Extract the [x, y] coordinate from the center of the cell holding the provided text.  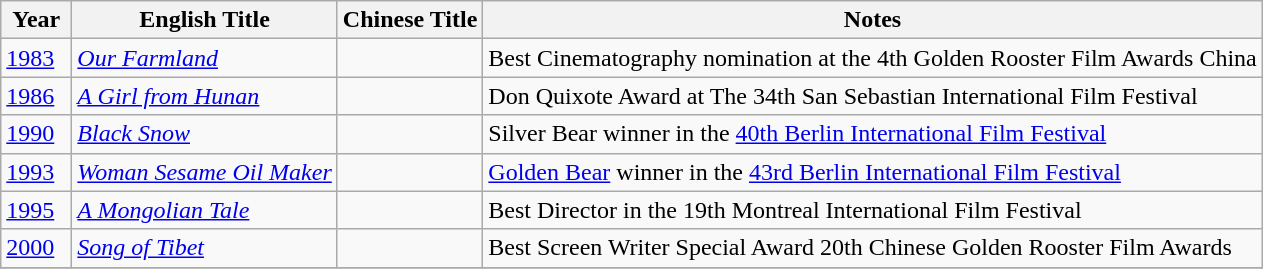
A Mongolian Tale [204, 210]
A Girl from Hunan [204, 96]
Notes [872, 20]
Year [36, 20]
Song of Tibet [204, 248]
2000 [36, 248]
1983 [36, 58]
Silver Bear winner in the 40th Berlin International Film Festival [872, 134]
Chinese Title [410, 20]
1986 [36, 96]
1995 [36, 210]
1990 [36, 134]
English Title [204, 20]
Best Cinematography nomination at the 4th Golden Rooster Film Awards China [872, 58]
Woman Sesame Oil Maker [204, 172]
Best Screen Writer Special Award 20th Chinese Golden Rooster Film Awards [872, 248]
Best Director in the 19th Montreal International Film Festival [872, 210]
Golden Bear winner in the 43rd Berlin International Film Festival [872, 172]
Our Farmland [204, 58]
1993 [36, 172]
Black Snow [204, 134]
Don Quixote Award at The 34th San Sebastian International Film Festival [872, 96]
